Return [x, y] of the center of cell containing provided text 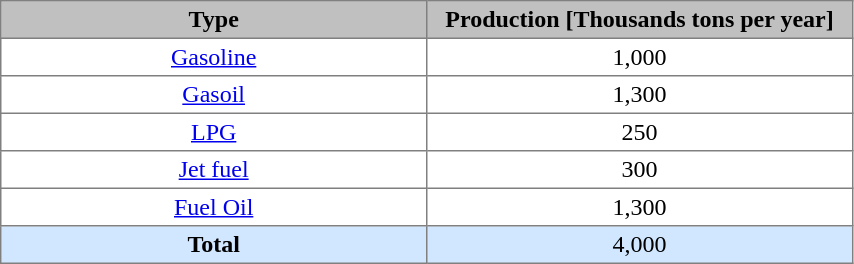
Total [214, 245]
300 [640, 170]
1,000 [640, 57]
Gasoil [214, 95]
Type [214, 20]
Production [Thousands tons per year] [640, 20]
Jet fuel [214, 170]
4,000 [640, 245]
LPG [214, 132]
Fuel Oil [214, 207]
Gasoline [214, 57]
250 [640, 132]
